Provide the (x, y) coordinate of the cell's center where the given text is located.  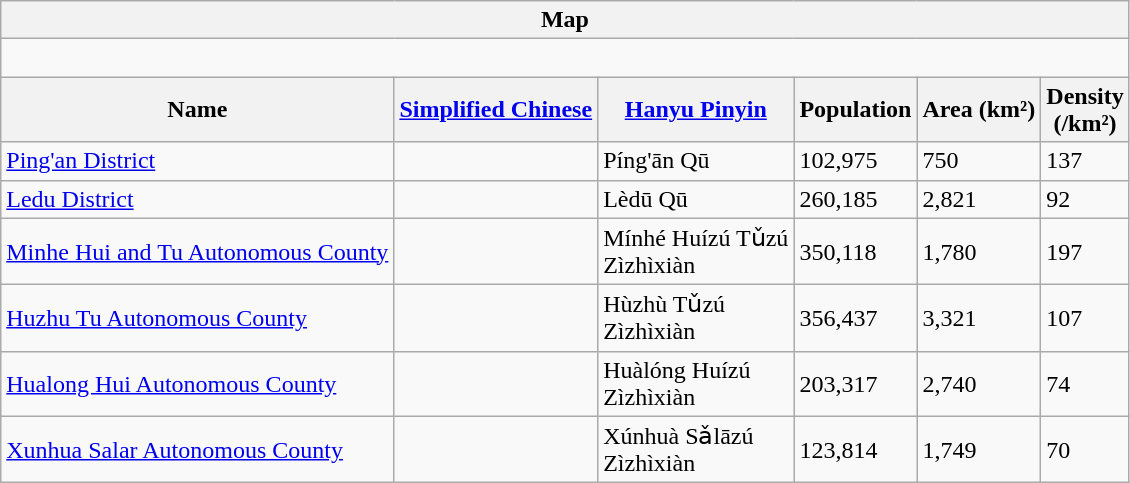
Huzhu Tu Autonomous County (198, 318)
Píng'ān Qū (696, 161)
74 (1085, 384)
2,821 (979, 199)
Hùzhù TǔzúZìzhìxiàn (696, 318)
Minhe Hui and Tu Autonomous County (198, 252)
Area (km²) (979, 110)
Simplified Chinese (496, 110)
Mínhé Huízú TǔzúZìzhìxiàn (696, 252)
123,814 (856, 450)
1,749 (979, 450)
350,118 (856, 252)
Ledu District (198, 199)
260,185 (856, 199)
Population (856, 110)
70 (1085, 450)
Name (198, 110)
750 (979, 161)
102,975 (856, 161)
Hanyu Pinyin (696, 110)
Xúnhuà SǎlāzúZìzhìxiàn (696, 450)
356,437 (856, 318)
92 (1085, 199)
Hualong Hui Autonomous County (198, 384)
137 (1085, 161)
107 (1085, 318)
Map (565, 20)
1,780 (979, 252)
Huàlóng HuízúZìzhìxiàn (696, 384)
Xunhua Salar Autonomous County (198, 450)
Ping'an District (198, 161)
2,740 (979, 384)
Lèdū Qū (696, 199)
197 (1085, 252)
Density(/km²) (1085, 110)
203,317 (856, 384)
3,321 (979, 318)
